Find where the given text appears and provide that cell's center as [X, Y] coordinate. 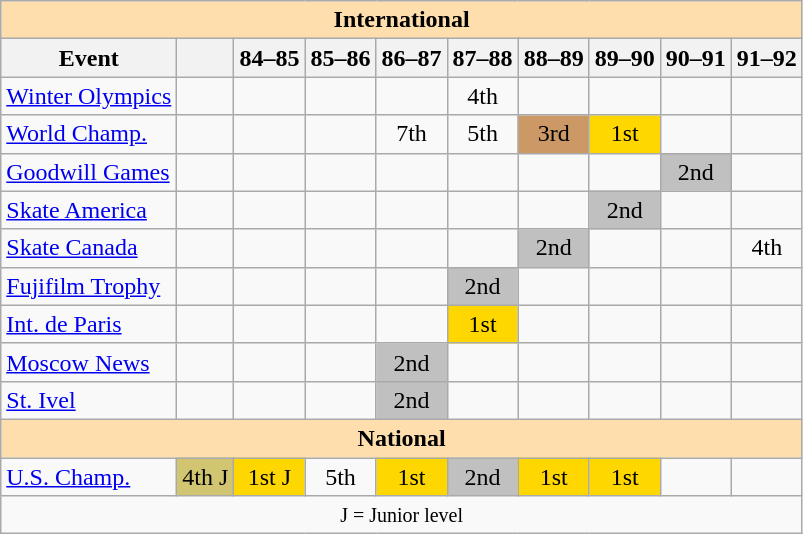
Fujifilm Trophy [89, 286]
Event [89, 58]
U.S. Champ. [89, 477]
4th J [206, 477]
90–91 [696, 58]
89–90 [624, 58]
Skate America [89, 210]
Winter Olympics [89, 96]
7th [412, 134]
National [402, 438]
Int. de Paris [89, 324]
84–85 [270, 58]
86–87 [412, 58]
Goodwill Games [89, 172]
3rd [554, 134]
91–92 [766, 58]
Moscow News [89, 362]
88–89 [554, 58]
1st J [270, 477]
Skate Canada [89, 248]
85–86 [340, 58]
World Champ. [89, 134]
87–88 [482, 58]
St. Ivel [89, 400]
International [402, 20]
J = Junior level [402, 515]
